Detect which cell encompasses the target text, then output its (X, Y) center coordinate. 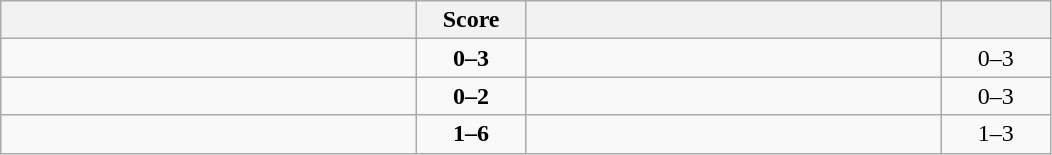
1–6 (472, 134)
0–2 (472, 96)
1–3 (996, 134)
Score (472, 20)
